Determine the (x, y) coordinate at the center of the cell enclosing the given text.  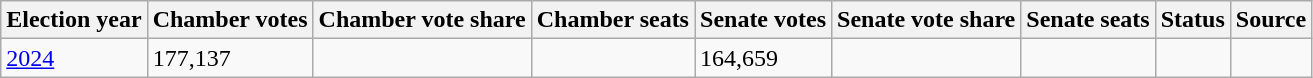
Chamber votes (230, 20)
Senate seats (1088, 20)
Election year (74, 20)
Status (1192, 20)
Chamber seats (612, 20)
2024 (74, 58)
Senate votes (762, 20)
177,137 (230, 58)
Source (1270, 20)
Chamber vote share (422, 20)
Senate vote share (926, 20)
164,659 (762, 58)
